Scan for the cell matching the given text and deliver its (x, y) coordinate at center. 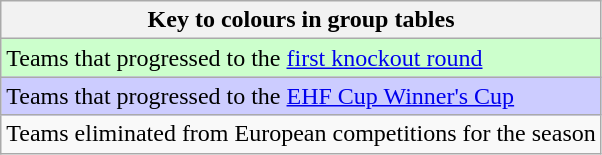
Teams that progressed to the first knockout round (302, 58)
Teams eliminated from European competitions for the season (302, 134)
Key to colours in group tables (302, 20)
Teams that progressed to the EHF Cup Winner's Cup (302, 96)
